Find where the given text appears and provide that cell's center as [X, Y] coordinate. 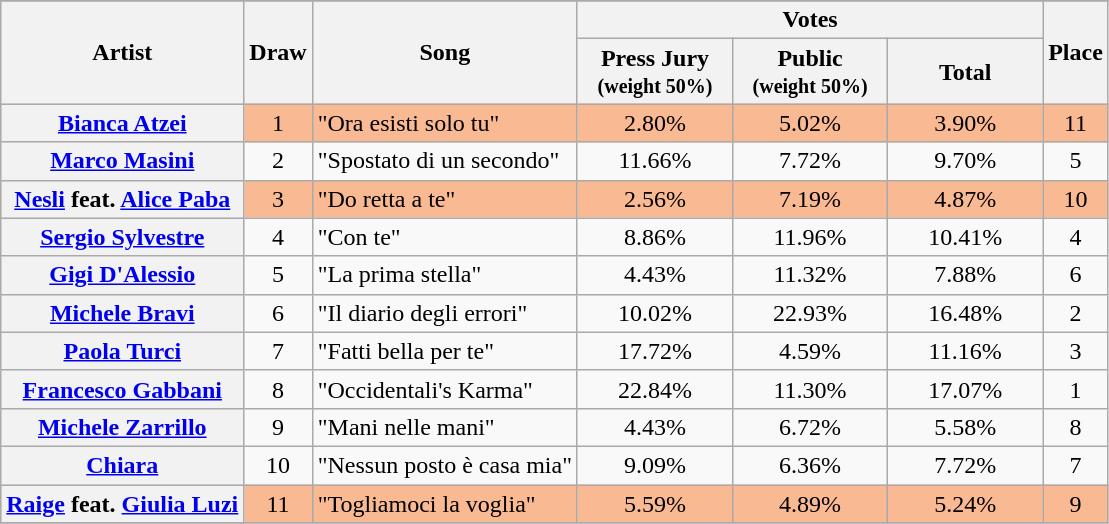
9.09% [654, 465]
10.41% [966, 237]
2.56% [654, 199]
11.96% [810, 237]
Draw [278, 52]
"Occidentali's Karma" [444, 389]
Press Jury(weight 50%) [654, 72]
Raige feat. Giulia Luzi [122, 503]
3.90% [966, 123]
5.59% [654, 503]
9.70% [966, 161]
16.48% [966, 313]
11.30% [810, 389]
Gigi D'Alessio [122, 275]
"Fatti bella per te" [444, 351]
Public(weight 50%) [810, 72]
"Spostato di un secondo" [444, 161]
"Togliamoci la voglia" [444, 503]
"Do retta a te" [444, 199]
2.80% [654, 123]
17.72% [654, 351]
Paola Turci [122, 351]
"Il diario degli errori" [444, 313]
11.66% [654, 161]
Bianca Atzei [122, 123]
11.32% [810, 275]
Artist [122, 52]
17.07% [966, 389]
4.59% [810, 351]
22.93% [810, 313]
5.58% [966, 427]
"La prima stella" [444, 275]
5.02% [810, 123]
"Con te" [444, 237]
7.19% [810, 199]
Nesli feat. Alice Paba [122, 199]
22.84% [654, 389]
Chiara [122, 465]
Total [966, 72]
8.86% [654, 237]
5.24% [966, 503]
4.87% [966, 199]
Song [444, 52]
"Mani nelle mani" [444, 427]
"Nessun posto è casa mia" [444, 465]
4.89% [810, 503]
6.72% [810, 427]
Francesco Gabbani [122, 389]
Place [1076, 52]
Michele Zarrillo [122, 427]
11.16% [966, 351]
Marco Masini [122, 161]
7.88% [966, 275]
"Ora esisti solo tu" [444, 123]
6.36% [810, 465]
Sergio Sylvestre [122, 237]
Michele Bravi [122, 313]
10.02% [654, 313]
Votes [810, 20]
